Pinpoint the cell where the given text exists, returning its (X, Y) midpoint coordinate. 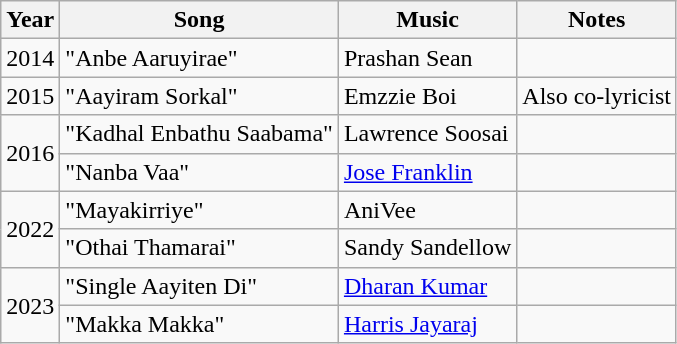
2014 (30, 58)
2022 (30, 229)
Year (30, 20)
Sandy Sandellow (427, 248)
"Mayakirriye" (200, 210)
2015 (30, 96)
"Kadhal Enbathu Saabama" (200, 134)
"Anbe Aaruyirae" (200, 58)
2016 (30, 153)
Prashan Sean (427, 58)
Notes (597, 20)
"Makka Makka" (200, 324)
Music (427, 20)
Song (200, 20)
"Single Aayiten Di" (200, 286)
2023 (30, 305)
Lawrence Soosai (427, 134)
Also co-lyricist (597, 96)
Jose Franklin (427, 172)
"Othai Thamarai" (200, 248)
AniVee (427, 210)
Dharan Kumar (427, 286)
Emzzie Boi (427, 96)
Harris Jayaraj (427, 324)
"Nanba Vaa" (200, 172)
"Aayiram Sorkal" (200, 96)
